Extract the (x, y) coordinate from the center of the cell holding the provided text.  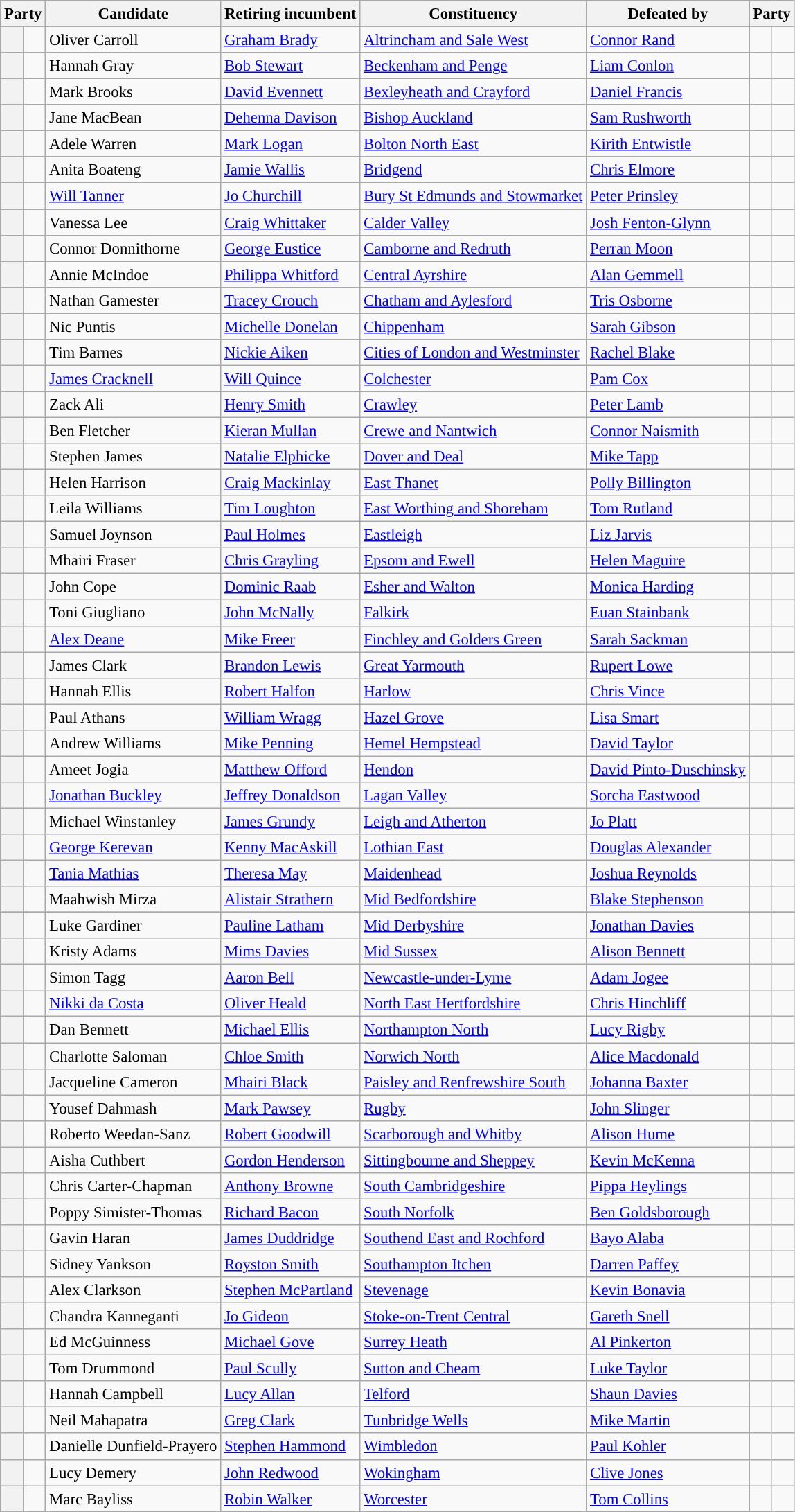
Alan Gemmell (668, 274)
Al Pinkerton (668, 1342)
Annie McIndoe (133, 274)
Crawley (474, 405)
Maahwish Mirza (133, 899)
South Norfolk (474, 1212)
Mid Derbyshire (474, 926)
South Cambridgeshire (474, 1186)
Shaun Davies (668, 1394)
Mark Brooks (133, 92)
Southend East and Rochford (474, 1238)
Bury St Edmunds and Stowmarket (474, 196)
Marc Bayliss (133, 1499)
Euan Stainbank (668, 613)
Joshua Reynolds (668, 874)
Hannah Campbell (133, 1394)
Richard Bacon (291, 1212)
Northampton North (474, 1030)
Tania Mathias (133, 874)
Michelle Donelan (291, 326)
Helen Harrison (133, 483)
Dehenna Davison (291, 118)
Robin Walker (291, 1499)
Oliver Carroll (133, 40)
Jane MacBean (133, 118)
Defeated by (668, 14)
Anita Boateng (133, 170)
Helen Maguire (668, 561)
Retiring incumbent (291, 14)
Clive Jones (668, 1473)
Tom Rutland (668, 509)
Theresa May (291, 874)
Alex Clarkson (133, 1290)
Rupert Lowe (668, 665)
Alex Deane (133, 639)
Graham Brady (291, 40)
Connor Rand (668, 40)
Nathan Gamester (133, 300)
Perran Moon (668, 248)
Sam Rushworth (668, 118)
Philippa Whitford (291, 274)
Jo Platt (668, 821)
Chandra Kanneganti (133, 1317)
Nickie Aiken (291, 353)
North East Hertfordshire (474, 1004)
Ben Fletcher (133, 430)
Vanessa Lee (133, 222)
James Clark (133, 665)
Alistair Strathern (291, 899)
Connor Naismith (668, 430)
Natalie Elphicke (291, 457)
Charlotte Saloman (133, 1056)
Kirith Entwistle (668, 144)
Toni Giugliano (133, 613)
Bayo Alaba (668, 1238)
Esher and Walton (474, 587)
Newcastle-under-Lyme (474, 978)
James Duddridge (291, 1238)
Tim Barnes (133, 353)
Telford (474, 1394)
Nic Puntis (133, 326)
Chatham and Aylesford (474, 300)
Michael Gove (291, 1342)
Aisha Cuthbert (133, 1160)
John Slinger (668, 1108)
Chippenham (474, 326)
Tim Loughton (291, 509)
Paul Athans (133, 717)
Lothian East (474, 847)
Paul Scully (291, 1369)
Bishop Auckland (474, 118)
Chloe Smith (291, 1056)
Darren Paffey (668, 1264)
Gavin Haran (133, 1238)
Jamie Wallis (291, 170)
Zack Ali (133, 405)
Constituency (474, 14)
David Evennett (291, 92)
George Eustice (291, 248)
Sarah Sackman (668, 639)
John Redwood (291, 1473)
Andrew Williams (133, 744)
Yousef Dahmash (133, 1108)
Pippa Heylings (668, 1186)
Mike Martin (668, 1421)
Samuel Joynson (133, 535)
Hemel Hempstead (474, 744)
Sidney Yankson (133, 1264)
Jeffrey Donaldson (291, 795)
Henry Smith (291, 405)
Alison Hume (668, 1134)
Neil Mahapatra (133, 1421)
Ed McGuinness (133, 1342)
Rachel Blake (668, 353)
Jacqueline Cameron (133, 1082)
Mhairi Fraser (133, 561)
Chris Elmore (668, 170)
Chris Vince (668, 691)
Liam Conlon (668, 66)
James Grundy (291, 821)
Candidate (133, 14)
Stoke-on-Trent Central (474, 1317)
Hannah Gray (133, 66)
Stevenage (474, 1290)
Kristy Adams (133, 951)
Peter Lamb (668, 405)
Tris Osborne (668, 300)
Tom Collins (668, 1499)
Scarborough and Whitby (474, 1134)
Dover and Deal (474, 457)
George Kerevan (133, 847)
David Taylor (668, 744)
Mhairi Black (291, 1082)
Falkirk (474, 613)
Leigh and Atherton (474, 821)
Jo Churchill (291, 196)
Alison Bennett (668, 951)
Craig Mackinlay (291, 483)
Ben Goldsborough (668, 1212)
Jonathan Davies (668, 926)
Hannah Ellis (133, 691)
Luke Taylor (668, 1369)
Tom Drummond (133, 1369)
Central Ayrshire (474, 274)
Calder Valley (474, 222)
Rugby (474, 1108)
Danielle Dunfield-Prayero (133, 1447)
Paul Holmes (291, 535)
Johanna Baxter (668, 1082)
Will Tanner (133, 196)
Eastleigh (474, 535)
Great Yarmouth (474, 665)
Leila Williams (133, 509)
Hazel Grove (474, 717)
Crewe and Nantwich (474, 430)
Stephen James (133, 457)
Kieran Mullan (291, 430)
Matthew Offord (291, 769)
Josh Fenton-Glynn (668, 222)
Kevin Bonavia (668, 1290)
Chris Grayling (291, 561)
Mike Tapp (668, 457)
Bexleyheath and Crayford (474, 92)
Gareth Snell (668, 1317)
Maidenhead (474, 874)
Luke Gardiner (133, 926)
Sittingbourne and Sheppey (474, 1160)
Beckenham and Penge (474, 66)
Colchester (474, 378)
East Worthing and Shoreham (474, 509)
Mark Pawsey (291, 1108)
Chris Carter-Chapman (133, 1186)
Lucy Allan (291, 1394)
Mike Freer (291, 639)
Wokingham (474, 1473)
Jo Gideon (291, 1317)
Lucy Rigby (668, 1030)
James Cracknell (133, 378)
Lagan Valley (474, 795)
Surrey Heath (474, 1342)
Sorcha Eastwood (668, 795)
Adele Warren (133, 144)
Pauline Latham (291, 926)
Michael Ellis (291, 1030)
Dan Bennett (133, 1030)
Nikki da Costa (133, 1004)
Will Quince (291, 378)
Bob Stewart (291, 66)
Chris Hinchliff (668, 1004)
Sutton and Cheam (474, 1369)
Harlow (474, 691)
Bridgend (474, 170)
Brandon Lewis (291, 665)
Finchley and Golders Green (474, 639)
David Pinto-Duschinsky (668, 769)
Anthony Browne (291, 1186)
Douglas Alexander (668, 847)
Daniel Francis (668, 92)
Camborne and Redruth (474, 248)
Stephen McPartland (291, 1290)
Southampton Itchen (474, 1264)
Adam Jogee (668, 978)
Peter Prinsley (668, 196)
John McNally (291, 613)
Kenny MacAskill (291, 847)
Aaron Bell (291, 978)
Epsom and Ewell (474, 561)
Pam Cox (668, 378)
Lisa Smart (668, 717)
Dominic Raab (291, 587)
Alice Macdonald (668, 1056)
Sarah Gibson (668, 326)
Altrincham and Sale West (474, 40)
Mark Logan (291, 144)
Gordon Henderson (291, 1160)
Robert Goodwill (291, 1134)
Oliver Heald (291, 1004)
Mid Sussex (474, 951)
Polly Billington (668, 483)
Monica Harding (668, 587)
Ameet Jogia (133, 769)
Lucy Demery (133, 1473)
Mike Penning (291, 744)
Simon Tagg (133, 978)
Kevin McKenna (668, 1160)
Poppy Simister-Thomas (133, 1212)
Paul Kohler (668, 1447)
Cities of London and Westminster (474, 353)
Tracey Crouch (291, 300)
Liz Jarvis (668, 535)
Paisley and Renfrewshire South (474, 1082)
East Thanet (474, 483)
Mid Bedfordshire (474, 899)
Jonathan Buckley (133, 795)
William Wragg (291, 717)
Wimbledon (474, 1447)
Roberto Weedan-Sanz (133, 1134)
Craig Whittaker (291, 222)
Blake Stephenson (668, 899)
Bolton North East (474, 144)
Tunbridge Wells (474, 1421)
Mims Davies (291, 951)
Worcester (474, 1499)
Michael Winstanley (133, 821)
Hendon (474, 769)
Royston Smith (291, 1264)
Stephen Hammond (291, 1447)
John Cope (133, 587)
Robert Halfon (291, 691)
Greg Clark (291, 1421)
Norwich North (474, 1056)
Connor Donnithorne (133, 248)
